Locate the cell with the specified text and output its [X, Y] center coordinate. 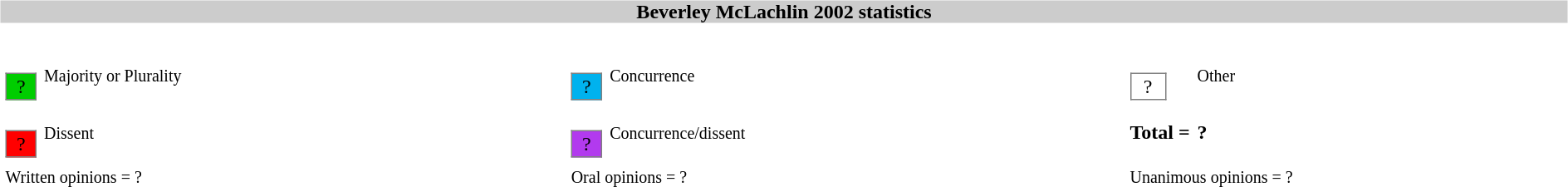
Concurrence [865, 76]
Other [1380, 76]
Beverley McLachlin 2002 statistics [784, 12]
Concurrence/dissent [865, 132]
Dissent [304, 132]
Majority or Plurality [304, 76]
Total = [1159, 132]
